Capture the cell that displays the provided text and extract its [X, Y] central coordinate. 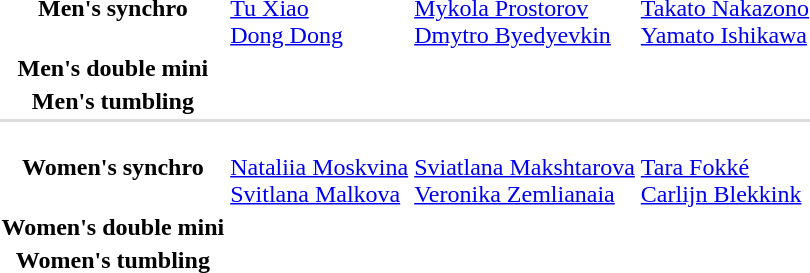
Sviatlana MakshtarovaVeronika Zemlianaia [525, 167]
Nataliia MoskvinaSvitlana Malkova [320, 167]
Men's tumbling [113, 101]
Women's double mini [113, 227]
Men's double mini [113, 68]
Tara FokkéCarlijn Blekkink [724, 167]
Women's synchro [113, 167]
